Pinpoint the cell where the given text exists, returning its [x, y] midpoint coordinate. 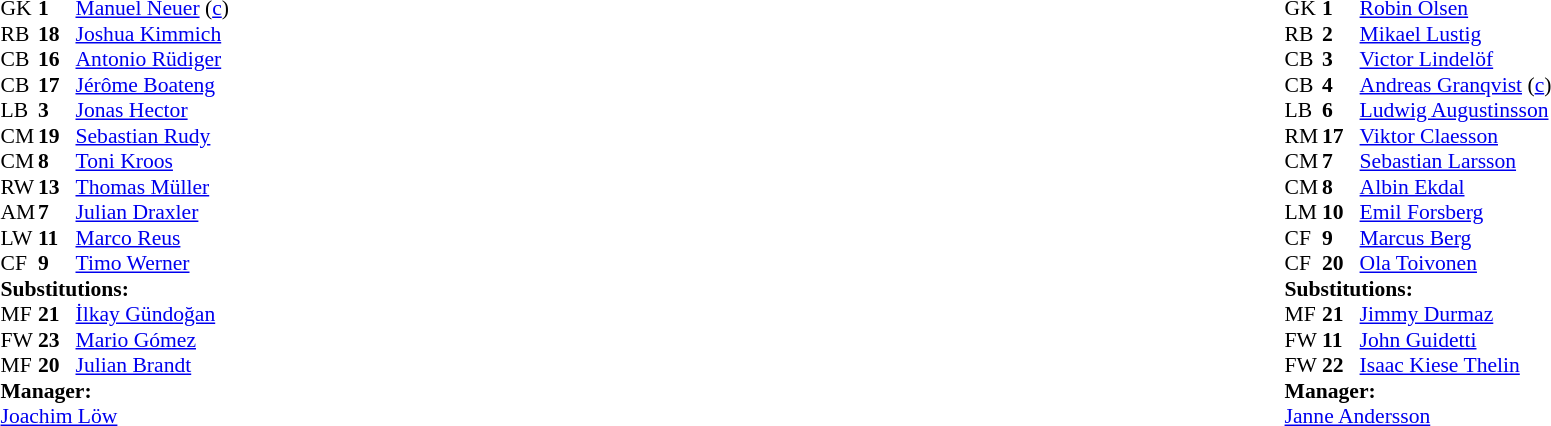
2 [1341, 34]
Jonas Hector [152, 111]
Manager: [114, 391]
Julian Draxler [152, 213]
Timo Werner [152, 263]
13 [57, 187]
RM [1304, 136]
6 [1341, 111]
Antonio Rüdiger [152, 59]
Joshua Kimmich [152, 34]
LW [19, 238]
4 [1341, 85]
Julian Brandt [152, 365]
Marco Reus [152, 238]
18 [57, 34]
Sebastian Rudy [152, 136]
Thomas Müller [152, 187]
LM [1304, 213]
10 [1341, 213]
İlkay Gündoğan [152, 315]
22 [1341, 365]
AM [19, 213]
Jérôme Boateng [152, 85]
19 [57, 136]
23 [57, 340]
16 [57, 59]
Mario Gómez [152, 340]
Substitutions: [114, 289]
RW [19, 187]
Toni Kroos [152, 161]
